Provide the (X, Y) coordinate of the cell's center where the given text is located.  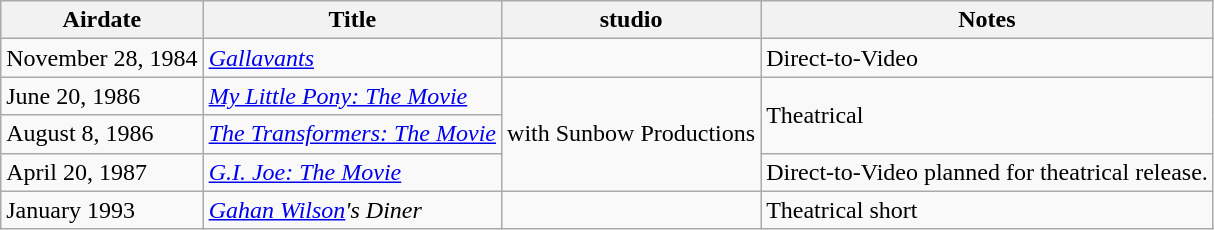
studio (632, 20)
Gallavants (352, 58)
January 1993 (102, 210)
My Little Pony: The Movie (352, 96)
Theatrical short (988, 210)
Notes (988, 20)
Title (352, 20)
Gahan Wilson's Diner (352, 210)
August 8, 1986 (102, 134)
Theatrical (988, 115)
November 28, 1984 (102, 58)
The Transformers: The Movie (352, 134)
G.I. Joe: The Movie (352, 172)
April 20, 1987 (102, 172)
Airdate (102, 20)
Direct-to-Video (988, 58)
with Sunbow Productions (632, 134)
June 20, 1986 (102, 96)
Direct-to-Video planned for theatrical release. (988, 172)
